Extract the [x, y] coordinate from the center of the cell holding the provided text.  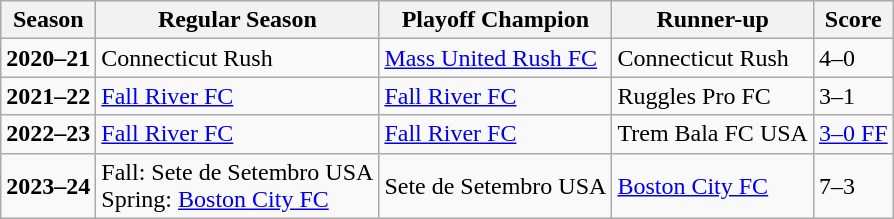
Runner-up [713, 20]
2022–23 [48, 134]
2023–24 [48, 186]
Sete de Setembro USA [496, 186]
4–0 [853, 58]
2021–22 [48, 96]
Playoff Champion [496, 20]
Regular Season [238, 20]
Season [48, 20]
3–0 FF [853, 134]
2020–21 [48, 58]
Boston City FC [713, 186]
Mass United Rush FC [496, 58]
Trem Bala FC USA [713, 134]
Fall: Sete de Setembro USASpring: Boston City FC [238, 186]
Ruggles Pro FC [713, 96]
Score [853, 20]
3–1 [853, 96]
7–3 [853, 186]
